Extract the (x, y) coordinate from the center of the cell holding the provided text.  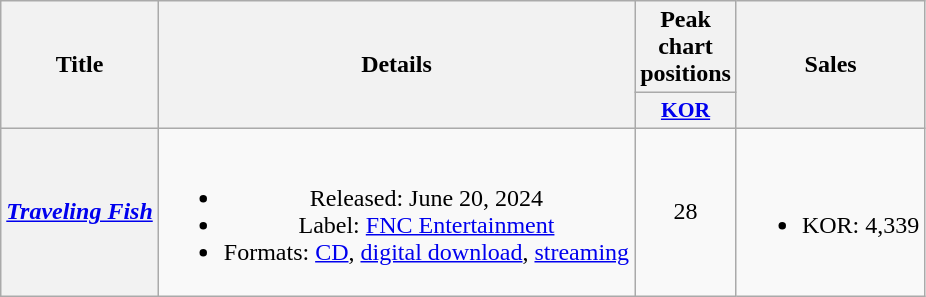
Details (396, 65)
Peak chart positions (686, 47)
28 (686, 212)
Traveling Fish (80, 212)
KOR: 4,339 (830, 212)
KOR (686, 111)
Sales (830, 65)
Released: June 20, 2024Label: FNC EntertainmentFormats: CD, digital download, streaming (396, 212)
Title (80, 65)
